For the text-containing cell, return its midpoint in [x, y] coordinate format. 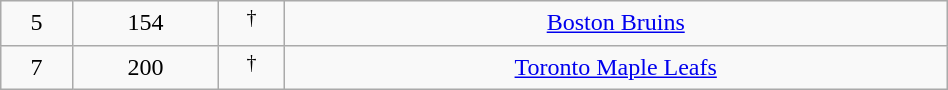
200 [145, 68]
7 [37, 68]
154 [145, 24]
Toronto Maple Leafs [616, 68]
Boston Bruins [616, 24]
5 [37, 24]
